Capture the cell that displays the provided text and extract its [X, Y] central coordinate. 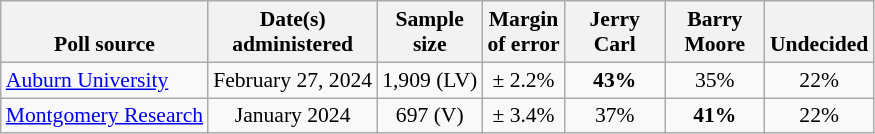
BarryMoore [715, 32]
Poll source [104, 32]
1,909 (LV) [430, 80]
Montgomery Research [104, 116]
± 2.2% [523, 80]
41% [715, 116]
Auburn University [104, 80]
Marginof error [523, 32]
Undecided [819, 32]
JerryCarl [615, 32]
January 2024 [292, 116]
± 3.4% [523, 116]
697 (V) [430, 116]
Samplesize [430, 32]
35% [715, 80]
37% [615, 116]
Date(s)administered [292, 32]
February 27, 2024 [292, 80]
43% [615, 80]
